For the text-containing cell, return its midpoint in (X, Y) coordinate format. 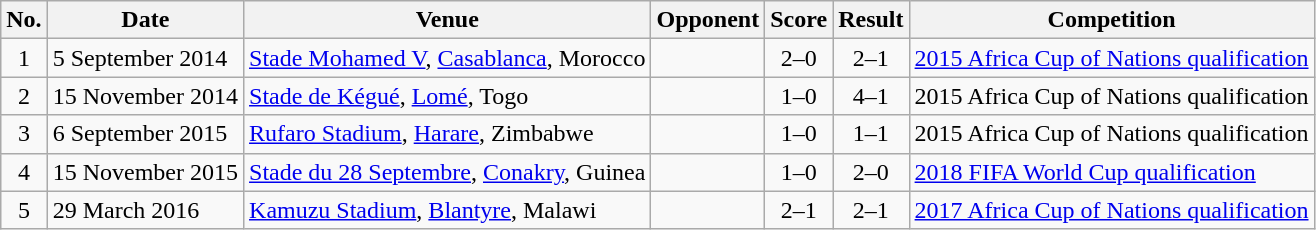
Date (145, 20)
Score (799, 20)
Competition (1112, 20)
2 (24, 96)
Stade Mohamed V, Casablanca, Morocco (448, 58)
3 (24, 134)
15 November 2014 (145, 96)
Rufaro Stadium, Harare, Zimbabwe (448, 134)
Opponent (708, 20)
Kamuzu Stadium, Blantyre, Malawi (448, 210)
15 November 2015 (145, 172)
29 March 2016 (145, 210)
6 September 2015 (145, 134)
Venue (448, 20)
5 (24, 210)
Stade de Kégué, Lomé, Togo (448, 96)
1 (24, 58)
Stade du 28 Septembre, Conakry, Guinea (448, 172)
1–1 (871, 134)
Result (871, 20)
No. (24, 20)
4 (24, 172)
2017 Africa Cup of Nations qualification (1112, 210)
4–1 (871, 96)
5 September 2014 (145, 58)
2018 FIFA World Cup qualification (1112, 172)
